Output the [x, y] coordinate of the center of the cell containing the given text.  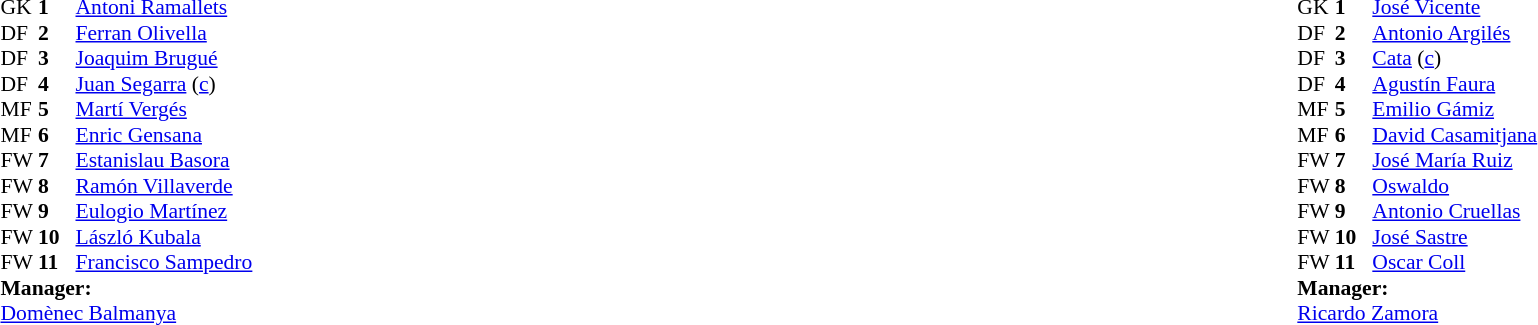
Martí Vergés [164, 109]
Antonio Argilés [1454, 33]
Oswaldo [1454, 186]
Eulogio Martínez [164, 211]
Emilio Gámiz [1454, 109]
Francisco Sampedro [164, 263]
José Sastre [1454, 237]
Enric Gensana [164, 135]
Estanislau Basora [164, 161]
Juan Segarra (c) [164, 84]
Antonio Cruellas [1454, 211]
Ramón Villaverde [164, 186]
David Casamitjana [1454, 135]
Oscar Coll [1454, 263]
Ferran Olivella [164, 33]
László Kubala [164, 237]
Agustín Faura [1454, 84]
Joaquim Brugué [164, 59]
Cata (c) [1454, 59]
José María Ruiz [1454, 161]
